Provide the [X, Y] coordinate of the cell's center where the given text is located.  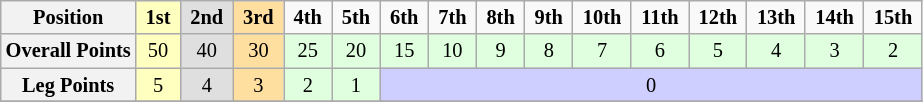
15th [893, 17]
12th [718, 17]
6 [660, 51]
25 [308, 51]
13th [776, 17]
0 [651, 85]
9 [500, 51]
40 [206, 51]
1st [158, 17]
1 [356, 85]
14th [834, 17]
10 [452, 51]
Overall Points [68, 51]
11th [660, 17]
7th [452, 17]
9th [549, 17]
2nd [206, 17]
Leg Points [68, 85]
Position [68, 17]
7 [602, 51]
4th [308, 17]
20 [356, 51]
30 [258, 51]
50 [158, 51]
10th [602, 17]
5th [356, 17]
15 [404, 51]
8th [500, 17]
6th [404, 17]
8 [549, 51]
3rd [258, 17]
